Return the [X, Y] coordinate for the center point of the cell that contains the specified text.  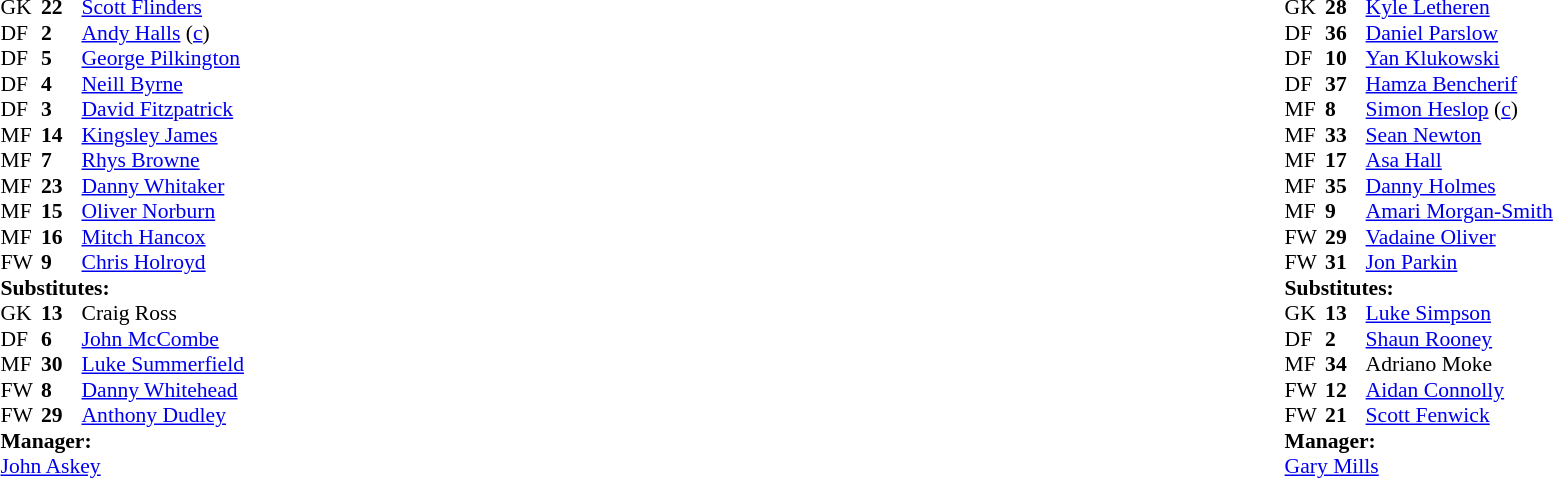
Oliver Norburn [163, 211]
Vadaine Oliver [1460, 237]
Kingsley James [163, 135]
Danny Whitehead [163, 390]
Scott Fenwick [1460, 415]
Adriano Moke [1460, 365]
5 [61, 59]
14 [61, 135]
Chris Holroyd [163, 263]
Hamza Bencherif [1460, 84]
Aidan Connolly [1460, 390]
Danny Holmes [1460, 186]
John McCombe [163, 339]
12 [1345, 390]
34 [1345, 365]
17 [1345, 161]
36 [1345, 33]
Rhys Browne [163, 161]
Neill Byrne [163, 84]
George Pilkington [163, 59]
Sean Newton [1460, 135]
35 [1345, 186]
David Fitzpatrick [163, 109]
Yan Klukowski [1460, 59]
Shaun Rooney [1460, 339]
Daniel Parslow [1460, 33]
4 [61, 84]
10 [1345, 59]
Anthony Dudley [163, 415]
Mitch Hancox [163, 237]
Jon Parkin [1460, 263]
37 [1345, 84]
33 [1345, 135]
Luke Summerfield [163, 365]
3 [61, 109]
21 [1345, 415]
Asa Hall [1460, 161]
7 [61, 161]
Danny Whitaker [163, 186]
15 [61, 211]
Simon Heslop (c) [1460, 109]
Luke Simpson [1460, 313]
Amari Morgan-Smith [1460, 211]
Andy Halls (c) [163, 33]
Craig Ross [163, 313]
16 [61, 237]
6 [61, 339]
30 [61, 365]
31 [1345, 263]
23 [61, 186]
